Pinpoint the cell where the given text exists, returning its [x, y] midpoint coordinate. 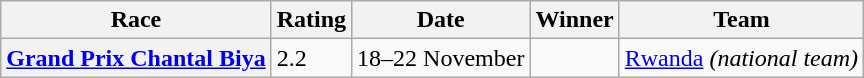
Rating [311, 20]
Date [441, 20]
Team [741, 20]
Winner [574, 20]
Race [136, 20]
Grand Prix Chantal Biya [136, 58]
2.2 [311, 58]
18–22 November [441, 58]
Rwanda (national team) [741, 58]
